From the cell containing the given text, extract its center point as (x, y) coordinate. 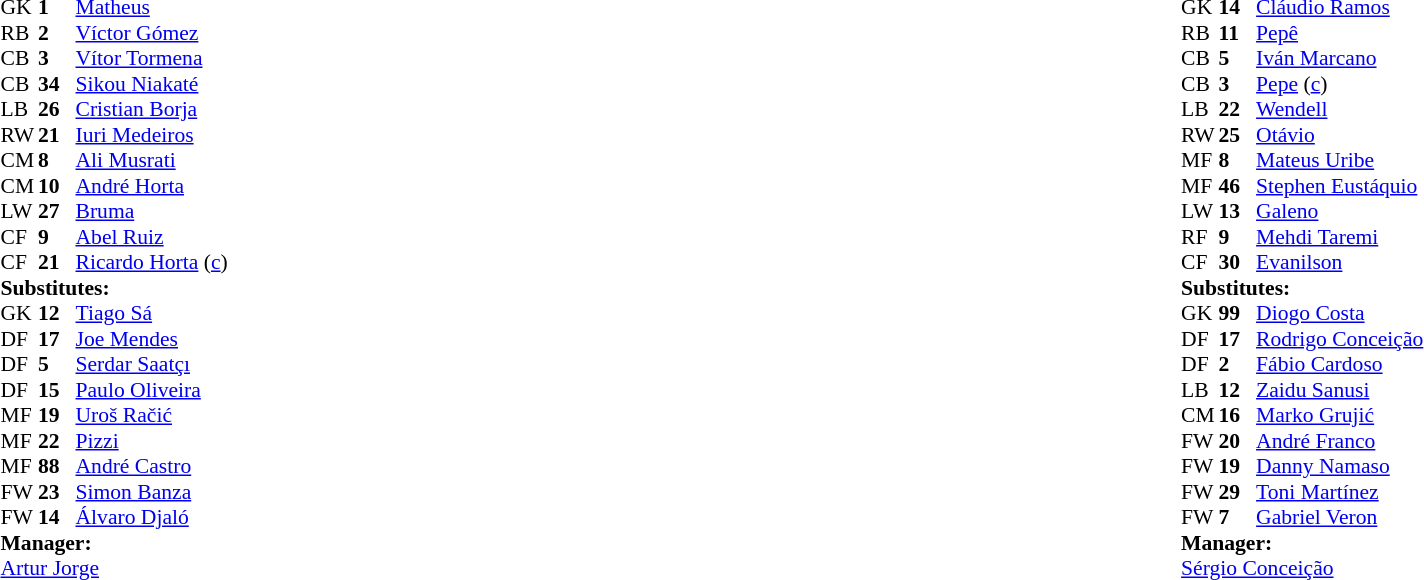
André Horta (188, 186)
34 (57, 84)
14 (57, 517)
Uroš Račić (188, 415)
27 (57, 211)
Simon Banza (188, 492)
7 (1238, 517)
Bruma (188, 211)
99 (1238, 313)
Sikou Niakaté (188, 84)
20 (1238, 441)
Tiago Sá (188, 313)
Vítor Tormena (188, 59)
23 (57, 492)
Cristian Borja (188, 109)
Álvaro Djaló (188, 517)
André Castro (188, 467)
11 (1238, 33)
Víctor Gómez (188, 33)
13 (1238, 211)
16 (1238, 415)
Ricardo Horta (c) (188, 263)
88 (57, 467)
Pizzi (188, 441)
Ali Musrati (188, 161)
26 (57, 109)
Substitutes: (150, 288)
Manager: (150, 543)
29 (1238, 492)
RF (1200, 237)
Iuri Medeiros (188, 135)
15 (57, 390)
Joe Mendes (188, 339)
46 (1238, 186)
Abel Ruiz (188, 237)
Serdar Saatçı (188, 365)
25 (1238, 135)
10 (57, 186)
Paulo Oliveira (188, 390)
30 (1238, 263)
